Capture the cell that displays the provided text and extract its [X, Y] central coordinate. 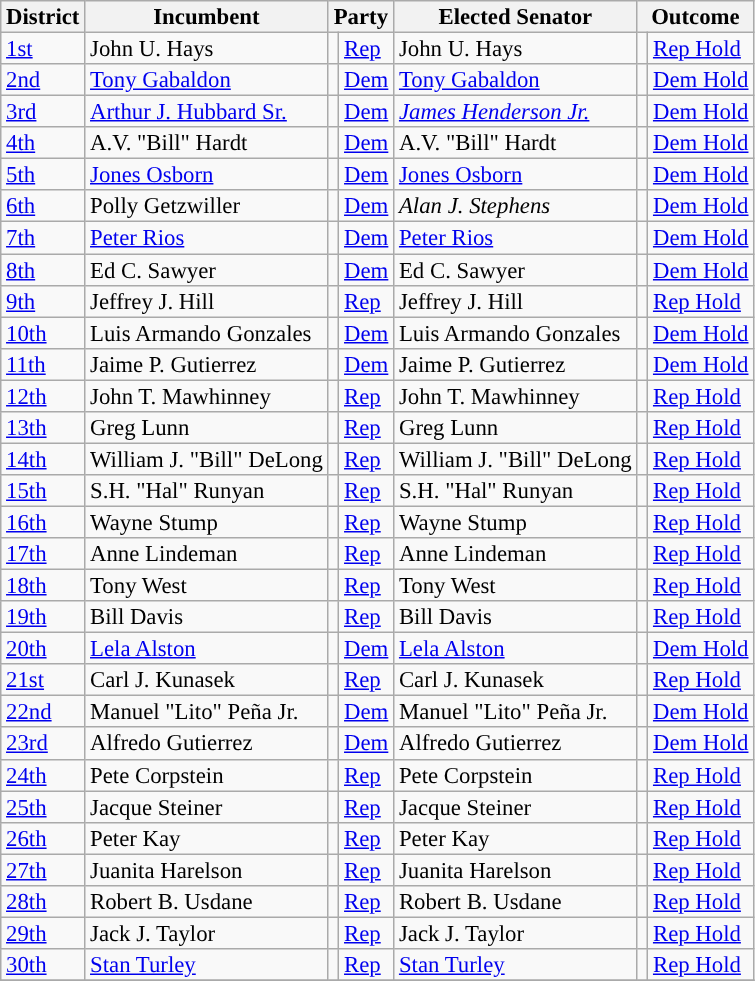
7th [43, 238]
4th [43, 143]
11th [43, 364]
18th [43, 586]
2nd [43, 80]
25th [43, 807]
23rd [43, 744]
1st [43, 49]
16th [43, 522]
Arthur J. Hubbard Sr. [206, 112]
Polly Getzwiller [206, 206]
13th [43, 428]
Outcome [696, 17]
14th [43, 459]
12th [43, 396]
26th [43, 838]
28th [43, 902]
Party [360, 17]
20th [43, 649]
9th [43, 301]
8th [43, 270]
19th [43, 617]
Alan J. Stephens [516, 206]
James Henderson Jr. [516, 112]
21st [43, 680]
5th [43, 175]
27th [43, 870]
6th [43, 206]
Incumbent [206, 17]
17th [43, 554]
24th [43, 775]
Elected Senator [516, 17]
29th [43, 933]
30th [43, 965]
10th [43, 333]
District [43, 17]
22nd [43, 712]
15th [43, 491]
3rd [43, 112]
